Return (X, Y) of the center of cell containing provided text 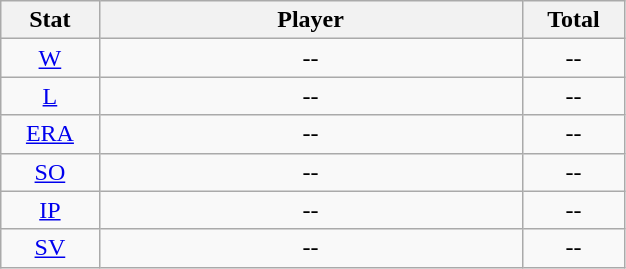
IP (50, 210)
L (50, 96)
SV (50, 248)
Player (310, 20)
W (50, 58)
SO (50, 172)
ERA (50, 134)
Total (574, 20)
Stat (50, 20)
